Return (X, Y) of the center of cell containing provided text 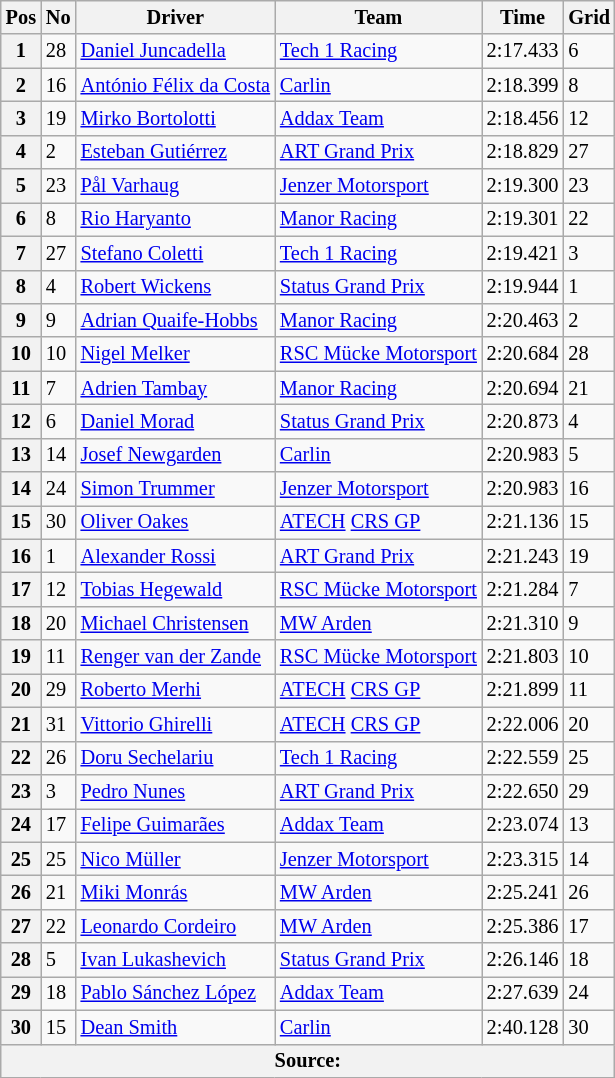
Grid (589, 17)
Nico Müller (176, 859)
Nigel Melker (176, 354)
2:22.559 (523, 758)
2:40.128 (523, 1027)
Daniel Morad (176, 421)
2:21.803 (523, 657)
Mirko Bortolotti (176, 118)
2:21.310 (523, 623)
Vittorio Ghirelli (176, 724)
2:22.650 (523, 791)
2:27.639 (523, 993)
2:20.463 (523, 320)
Pablo Sánchez López (176, 993)
2:19.301 (523, 219)
2:26.146 (523, 960)
Oliver Oakes (176, 522)
2:20.694 (523, 388)
2:21.284 (523, 589)
Roberto Merhi (176, 690)
2:22.006 (523, 724)
Pål Varhaug (176, 186)
Josef Newgarden (176, 455)
Source: (308, 1061)
Time (523, 17)
2:23.315 (523, 859)
2:19.944 (523, 287)
Ivan Lukashevich (176, 960)
2:21.899 (523, 690)
Adrien Tambay (176, 388)
Pedro Nunes (176, 791)
Simon Trummer (176, 489)
Doru Sechelariu (176, 758)
Team (378, 17)
Miki Monrás (176, 892)
Stefano Coletti (176, 253)
2:18.456 (523, 118)
2:21.136 (523, 522)
Pos (21, 17)
Daniel Juncadella (176, 51)
Renger van der Zande (176, 657)
Esteban Gutiérrez (176, 152)
Rio Haryanto (176, 219)
Leonardo Cordeiro (176, 926)
2:18.399 (523, 85)
2:17.433 (523, 51)
No (58, 17)
2:19.300 (523, 186)
2:18.829 (523, 152)
Felipe Guimarães (176, 825)
Michael Christensen (176, 623)
31 (58, 724)
2:20.684 (523, 354)
Robert Wickens (176, 287)
2:23.074 (523, 825)
Driver (176, 17)
2:21.243 (523, 556)
Adrian Quaife-Hobbs (176, 320)
2:20.873 (523, 421)
Alexander Rossi (176, 556)
2:19.421 (523, 253)
2:25.386 (523, 926)
Tobias Hegewald (176, 589)
Dean Smith (176, 1027)
António Félix da Costa (176, 85)
2:25.241 (523, 892)
